Identify which cell holds the provided text, then report its [x, y] central coordinate. 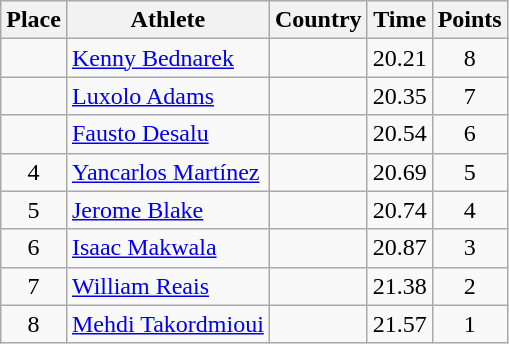
20.87 [400, 248]
William Reais [168, 286]
Country [318, 20]
20.69 [400, 172]
20.54 [400, 134]
Athlete [168, 20]
3 [470, 248]
Place [34, 20]
20.35 [400, 96]
21.38 [400, 286]
Luxolo Adams [168, 96]
Yancarlos Martínez [168, 172]
21.57 [400, 324]
Mehdi Takordmioui [168, 324]
Points [470, 20]
Kenny Bednarek [168, 58]
Isaac Makwala [168, 248]
2 [470, 286]
1 [470, 324]
Time [400, 20]
20.74 [400, 210]
Jerome Blake [168, 210]
20.21 [400, 58]
Fausto Desalu [168, 134]
